Determine the [x, y] coordinate at the center of the cell enclosing the given text.  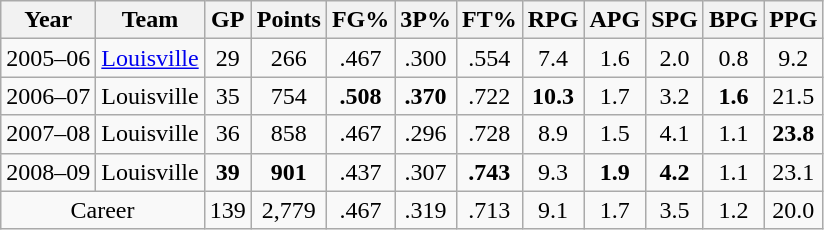
APG [615, 20]
23.8 [794, 134]
SPG [675, 20]
FG% [360, 20]
139 [228, 210]
1.9 [615, 172]
9.2 [794, 58]
FT% [489, 20]
4.1 [675, 134]
.296 [426, 134]
.722 [489, 96]
9.1 [553, 210]
.437 [360, 172]
2007–08 [48, 134]
.554 [489, 58]
2006–07 [48, 96]
901 [288, 172]
Year [48, 20]
2.0 [675, 58]
3.2 [675, 96]
266 [288, 58]
20.0 [794, 210]
.743 [489, 172]
0.8 [733, 58]
PPG [794, 20]
10.3 [553, 96]
8.9 [553, 134]
Points [288, 20]
36 [228, 134]
23.1 [794, 172]
3.5 [675, 210]
29 [228, 58]
.319 [426, 210]
GP [228, 20]
4.2 [675, 172]
858 [288, 134]
1.2 [733, 210]
.370 [426, 96]
.508 [360, 96]
RPG [553, 20]
754 [288, 96]
39 [228, 172]
Career [102, 210]
35 [228, 96]
.300 [426, 58]
BPG [733, 20]
2008–09 [48, 172]
9.3 [553, 172]
.307 [426, 172]
1.5 [615, 134]
2,779 [288, 210]
3P% [426, 20]
2005–06 [48, 58]
.713 [489, 210]
Team [150, 20]
7.4 [553, 58]
21.5 [794, 96]
.728 [489, 134]
